Provide the (x, y) coordinate of the cell's center where the given text is located.  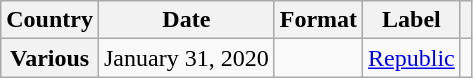
Republic (412, 58)
Format (318, 20)
January 31, 2020 (186, 58)
Date (186, 20)
Various (50, 58)
Label (412, 20)
Country (50, 20)
